Identify which cell holds the provided text, then report its (X, Y) central coordinate. 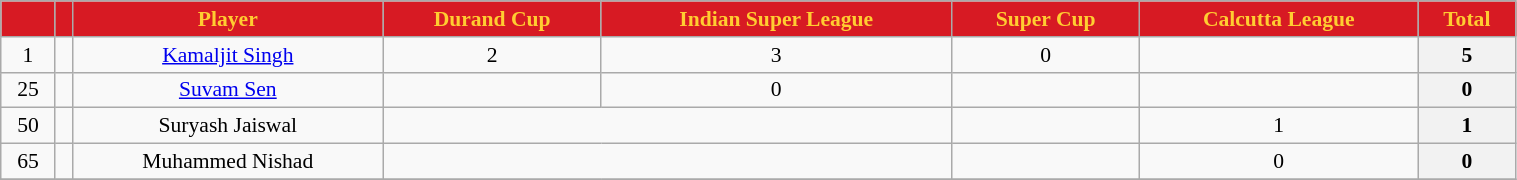
Super Cup (1046, 19)
Suryash Jaiswal (228, 126)
65 (28, 162)
Indian Super League (776, 19)
Kamaljit Singh (228, 55)
Suvam Sen (228, 90)
Muhammed Nishad (228, 162)
5 (1467, 55)
25 (28, 90)
50 (28, 126)
3 (776, 55)
Calcutta League (1279, 19)
Durand Cup (492, 19)
Player (228, 19)
Total (1467, 19)
2 (492, 55)
